From the cell containing the given text, extract its center point as [x, y] coordinate. 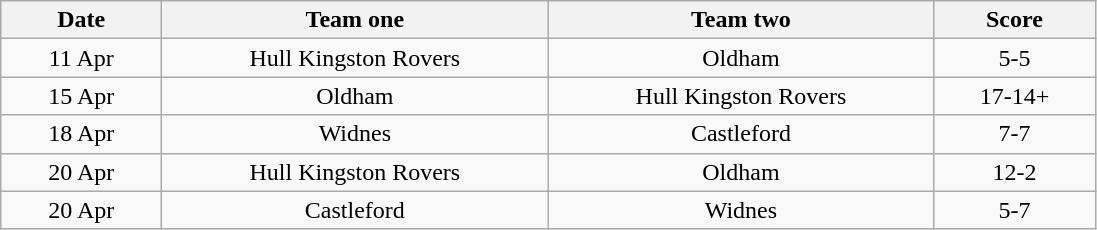
7-7 [1014, 134]
17-14+ [1014, 96]
11 Apr [82, 58]
12-2 [1014, 172]
Date [82, 20]
5-5 [1014, 58]
15 Apr [82, 96]
Team two [741, 20]
Team one [355, 20]
5-7 [1014, 210]
Score [1014, 20]
18 Apr [82, 134]
